Return the (X, Y) coordinate for the center point of the cell that contains the specified text.  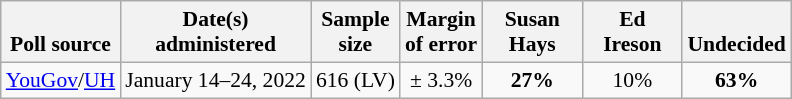
Poll source (61, 32)
Date(s)administered (216, 32)
616 (LV) (356, 80)
Marginof error (441, 32)
SusanHays (532, 32)
EdIreson (632, 32)
± 3.3% (441, 80)
January 14–24, 2022 (216, 80)
27% (532, 80)
10% (632, 80)
YouGov/UH (61, 80)
Samplesize (356, 32)
63% (736, 80)
Undecided (736, 32)
